Find where the given text appears and provide that cell's center as [x, y] coordinate. 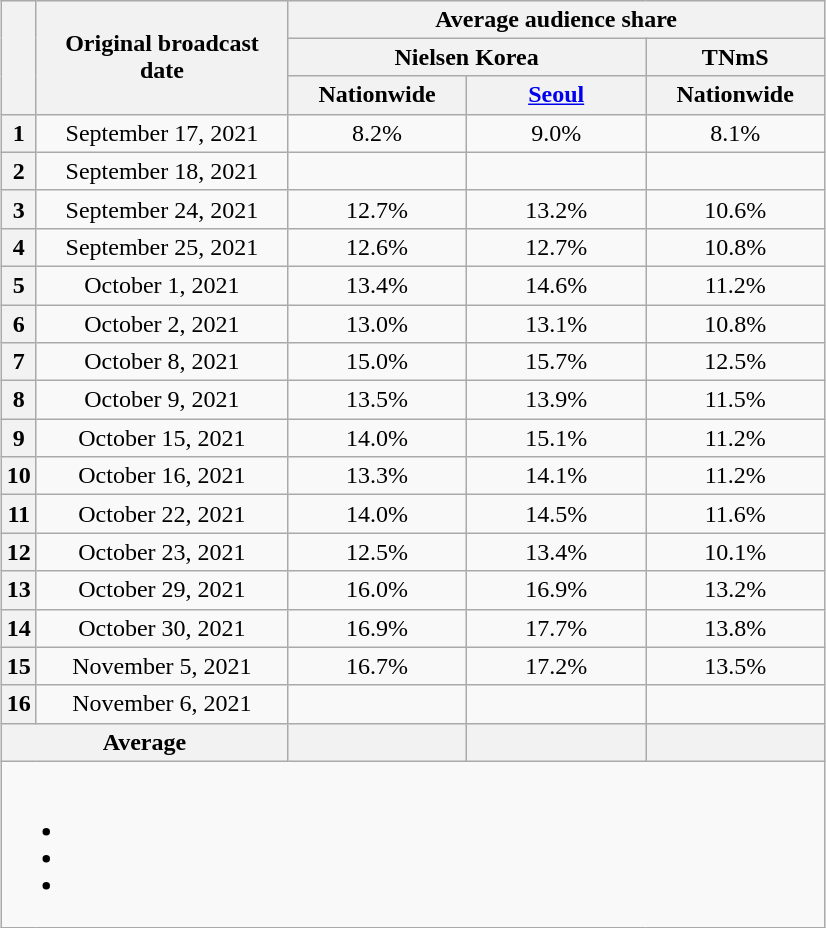
16.7% [378, 666]
8.1% [736, 133]
13.9% [556, 400]
October 1, 2021 [162, 285]
13.0% [378, 323]
1 [18, 133]
8 [18, 400]
7 [18, 362]
16.0% [378, 590]
October 23, 2021 [162, 552]
Seoul [556, 95]
11 [18, 514]
October 22, 2021 [162, 514]
17.7% [556, 628]
10.6% [736, 209]
September 24, 2021 [162, 209]
6 [18, 323]
Average [144, 742]
11.5% [736, 400]
Nielsen Korea [467, 57]
14.6% [556, 285]
11.6% [736, 514]
October 30, 2021 [162, 628]
15.1% [556, 438]
13.1% [556, 323]
10.1% [736, 552]
15.7% [556, 362]
September 25, 2021 [162, 247]
12.6% [378, 247]
Average audience share [556, 19]
TNmS [736, 57]
September 17, 2021 [162, 133]
3 [18, 209]
October 29, 2021 [162, 590]
October 9, 2021 [162, 400]
13.3% [378, 476]
October 8, 2021 [162, 362]
October 16, 2021 [162, 476]
November 5, 2021 [162, 666]
9.0% [556, 133]
16 [18, 704]
17.2% [556, 666]
September 18, 2021 [162, 171]
November 6, 2021 [162, 704]
14 [18, 628]
14.5% [556, 514]
4 [18, 247]
12 [18, 552]
15 [18, 666]
10 [18, 476]
13 [18, 590]
13.8% [736, 628]
October 2, 2021 [162, 323]
October 15, 2021 [162, 438]
2 [18, 171]
Original broadcast date [162, 57]
9 [18, 438]
5 [18, 285]
8.2% [378, 133]
15.0% [378, 362]
14.1% [556, 476]
